Capture the cell that displays the provided text and extract its (x, y) central coordinate. 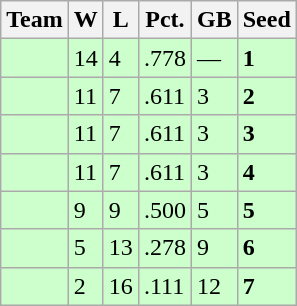
.278 (164, 248)
— (214, 58)
12 (214, 286)
1 (266, 58)
Pct. (164, 20)
6 (266, 248)
Team (35, 20)
16 (120, 286)
.500 (164, 210)
.778 (164, 58)
W (86, 20)
L (120, 20)
14 (86, 58)
Seed (266, 20)
13 (120, 248)
.111 (164, 286)
GB (214, 20)
